For the text-containing cell, return its midpoint in (x, y) coordinate format. 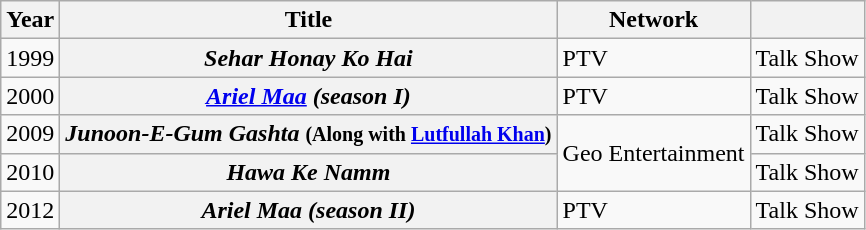
2010 (30, 172)
2000 (30, 96)
2009 (30, 134)
Geo Entertainment (654, 153)
Hawa Ke Namm (308, 172)
Network (654, 20)
2012 (30, 210)
1999 (30, 58)
Year (30, 20)
Ariel Maa (season I) (308, 96)
Sehar Honay Ko Hai (308, 58)
Junoon-E-Gum Gashta (Along with Lutfullah Khan) (308, 134)
Ariel Maa (season II) (308, 210)
Title (308, 20)
